Find where the given text appears and provide that cell's center as [X, Y] coordinate. 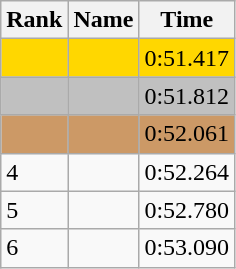
Name [104, 20]
5 [34, 210]
4 [34, 172]
0:52.061 [187, 134]
0:51.417 [187, 58]
Rank [34, 20]
0:52.264 [187, 172]
0:51.812 [187, 96]
6 [34, 248]
0:53.090 [187, 248]
Time [187, 20]
0:52.780 [187, 210]
